Pinpoint the cell where the given text exists, returning its (X, Y) midpoint coordinate. 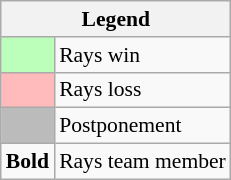
Rays team member (142, 162)
Rays win (142, 55)
Bold (28, 162)
Rays loss (142, 90)
Legend (116, 19)
Postponement (142, 126)
